Determine the [X, Y] coordinate at the center of the cell enclosing the given text.  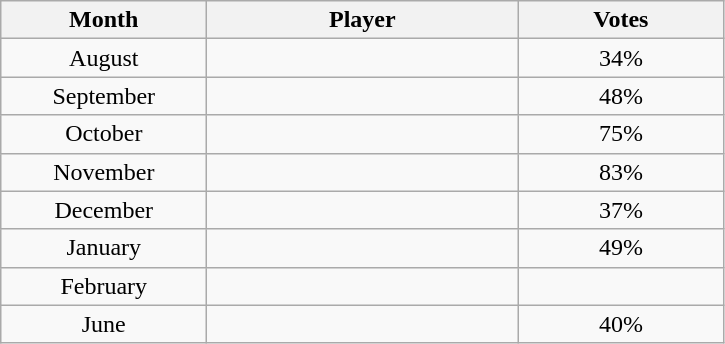
Votes [621, 20]
January [104, 248]
November [104, 172]
February [104, 286]
December [104, 210]
34% [621, 58]
37% [621, 210]
June [104, 324]
Month [104, 20]
83% [621, 172]
Player [362, 20]
40% [621, 324]
October [104, 134]
48% [621, 96]
49% [621, 248]
75% [621, 134]
September [104, 96]
August [104, 58]
